From the cell containing the given text, extract its center point as (X, Y) coordinate. 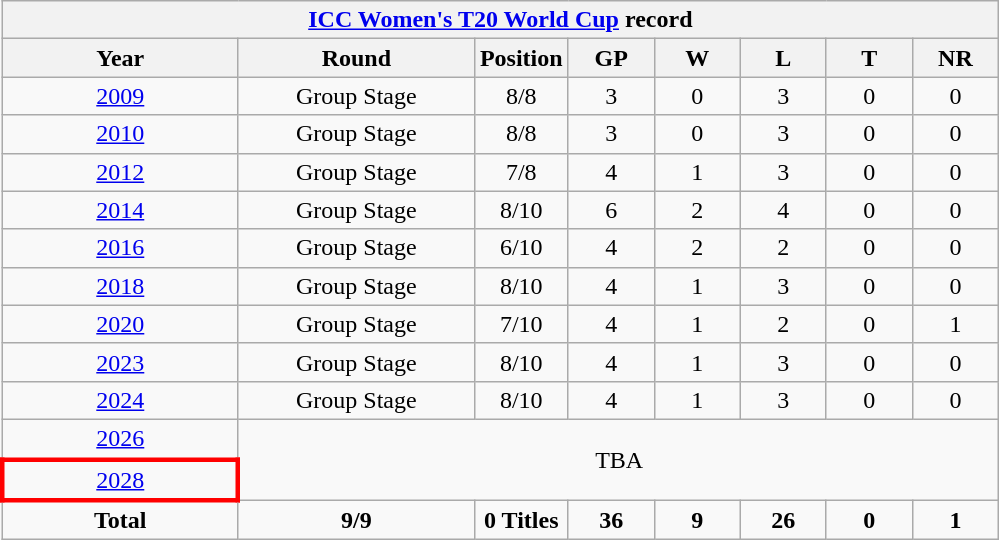
36 (611, 520)
7/10 (521, 324)
9 (697, 520)
T (869, 58)
2009 (120, 96)
Position (521, 58)
6/10 (521, 248)
2014 (120, 210)
2023 (120, 362)
Round (356, 58)
Total (120, 520)
0 Titles (521, 520)
7/8 (521, 172)
NR (955, 58)
2028 (120, 480)
2020 (120, 324)
W (697, 58)
2024 (120, 400)
Year (120, 58)
26 (783, 520)
L (783, 58)
2010 (120, 134)
2026 (120, 439)
9/9 (356, 520)
ICC Women's T20 World Cup record (500, 20)
2018 (120, 286)
GP (611, 58)
TBA (618, 460)
2016 (120, 248)
2012 (120, 172)
6 (611, 210)
